Find where the given text appears and provide that cell's center as [X, Y] coordinate. 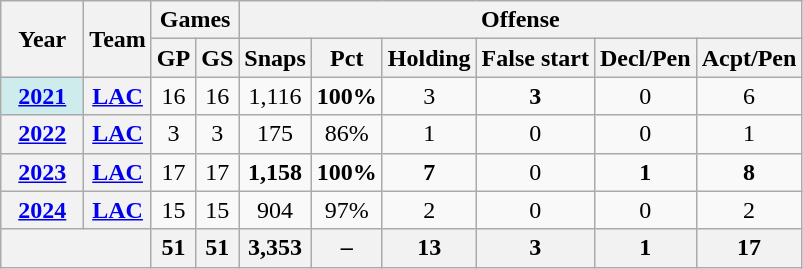
False start [535, 58]
Pct [346, 58]
2024 [42, 210]
Year [42, 39]
Games [194, 20]
Acpt/Pen [749, 58]
GS [218, 58]
Snaps [275, 58]
6 [749, 96]
1,158 [275, 172]
Holding [429, 58]
13 [429, 248]
2023 [42, 172]
2022 [42, 134]
Decl/Pen [645, 58]
3,353 [275, 248]
2021 [42, 96]
175 [275, 134]
– [346, 248]
Offense [520, 20]
1,116 [275, 96]
904 [275, 210]
Team [118, 39]
8 [749, 172]
97% [346, 210]
GP [173, 58]
7 [429, 172]
86% [346, 134]
